Capture the cell that displays the provided text and extract its (x, y) central coordinate. 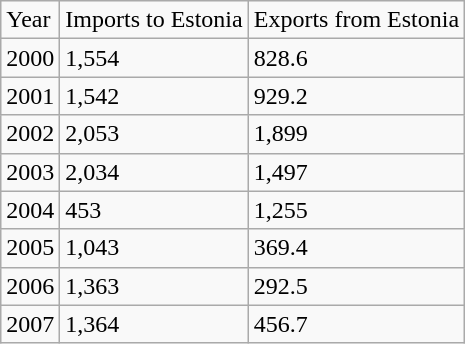
453 (154, 210)
1,899 (356, 134)
828.6 (356, 58)
369.4 (356, 248)
2,053 (154, 134)
2005 (30, 248)
1,554 (154, 58)
2001 (30, 96)
2002 (30, 134)
Imports to Estonia (154, 20)
1,255 (356, 210)
Year (30, 20)
2004 (30, 210)
2003 (30, 172)
456.7 (356, 324)
1,364 (154, 324)
2007 (30, 324)
2000 (30, 58)
292.5 (356, 286)
1,043 (154, 248)
1,542 (154, 96)
1,363 (154, 286)
929.2 (356, 96)
2006 (30, 286)
1,497 (356, 172)
Exports from Estonia (356, 20)
2,034 (154, 172)
